Return the (X, Y) coordinate for the center point of the cell that contains the specified text.  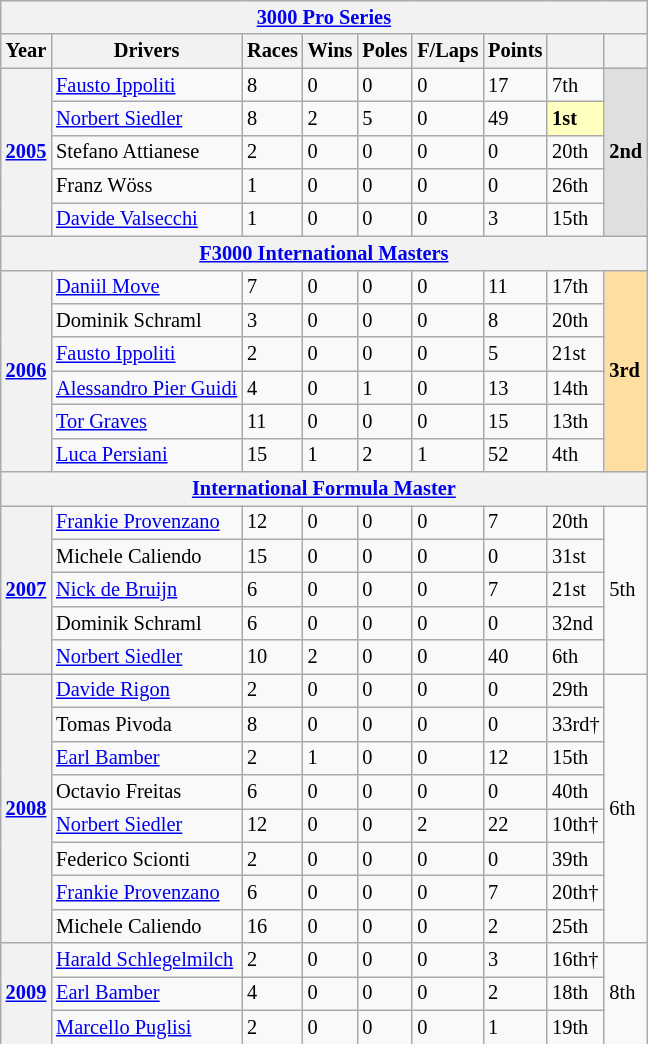
2005 (26, 152)
Year (26, 51)
2007 (26, 589)
Tomas Pivoda (146, 724)
International Formula Master (324, 489)
7th (576, 85)
Harald Schlegelmilch (146, 960)
18th (576, 993)
20th† (576, 892)
Marcello Puglisi (146, 1027)
Races (272, 51)
10th† (576, 825)
Alessandro Pier Guidi (146, 388)
4th (576, 455)
Daniil Move (146, 287)
Poles (384, 51)
13 (515, 388)
52 (515, 455)
13th (576, 421)
5th (626, 589)
40 (515, 657)
Nick de Bruijn (146, 589)
16 (272, 926)
33rd† (576, 724)
Points (515, 51)
F3000 International Masters (324, 253)
Octavio Freitas (146, 791)
2006 (26, 371)
Franz Wöss (146, 186)
32nd (576, 623)
3000 Pro Series (324, 17)
10 (272, 657)
49 (515, 118)
2009 (26, 994)
Luca Persiani (146, 455)
Davide Valsecchi (146, 219)
Drivers (146, 51)
8th (626, 994)
Federico Scionti (146, 859)
26th (576, 186)
2008 (26, 808)
39th (576, 859)
Wins (330, 51)
3rd (626, 371)
Stefano Attianese (146, 152)
F/Laps (448, 51)
1st (576, 118)
25th (576, 926)
29th (576, 690)
Davide Rigon (146, 690)
31st (576, 556)
40th (576, 791)
2nd (626, 152)
17 (515, 85)
22 (515, 825)
17th (576, 287)
16th† (576, 960)
14th (576, 388)
Tor Graves (146, 421)
19th (576, 1027)
